Extract the (x, y) coordinate from the center of the cell holding the provided text.  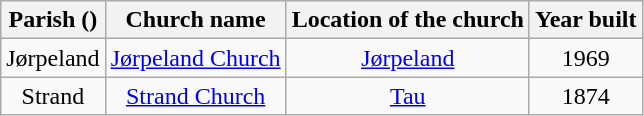
1874 (586, 96)
Strand Church (196, 96)
Strand (53, 96)
Parish () (53, 20)
Location of the church (408, 20)
Tau (408, 96)
Jørpeland Church (196, 58)
1969 (586, 58)
Church name (196, 20)
Year built (586, 20)
